Pinpoint the cell where the given text exists, returning its [X, Y] midpoint coordinate. 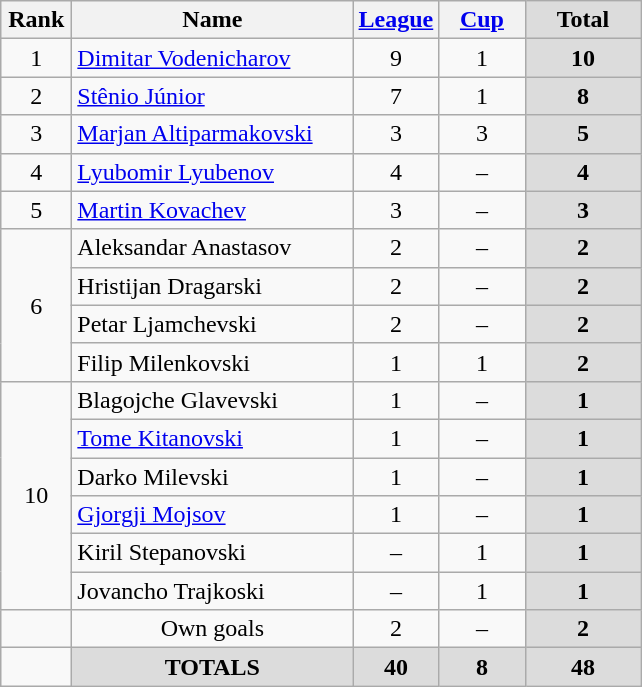
Aleksandar Anastasov [212, 248]
Tome Kitanovski [212, 438]
Darko Milevski [212, 477]
Marjan Altiparmakovski [212, 134]
48 [583, 667]
Total [583, 20]
Lyubomir Lyubenov [212, 172]
Blagojche Glavevski [212, 400]
Cup [482, 20]
40 [396, 667]
Rank [36, 20]
Jovancho Trajkoski [212, 591]
Filip Milenkovski [212, 362]
Petar Ljamchevski [212, 324]
Dimitar Vodenicharov [212, 58]
6 [36, 305]
TOTALS [212, 667]
Name [212, 20]
Own goals [212, 629]
Martin Kovachev [212, 210]
League [396, 20]
Hristijan Dragarski [212, 286]
Stênio Júnior [212, 96]
7 [396, 96]
9 [396, 58]
Kiril Stepanovski [212, 553]
Gjorgji Mojsov [212, 515]
